Locate the cell with the specified text and output its [x, y] center coordinate. 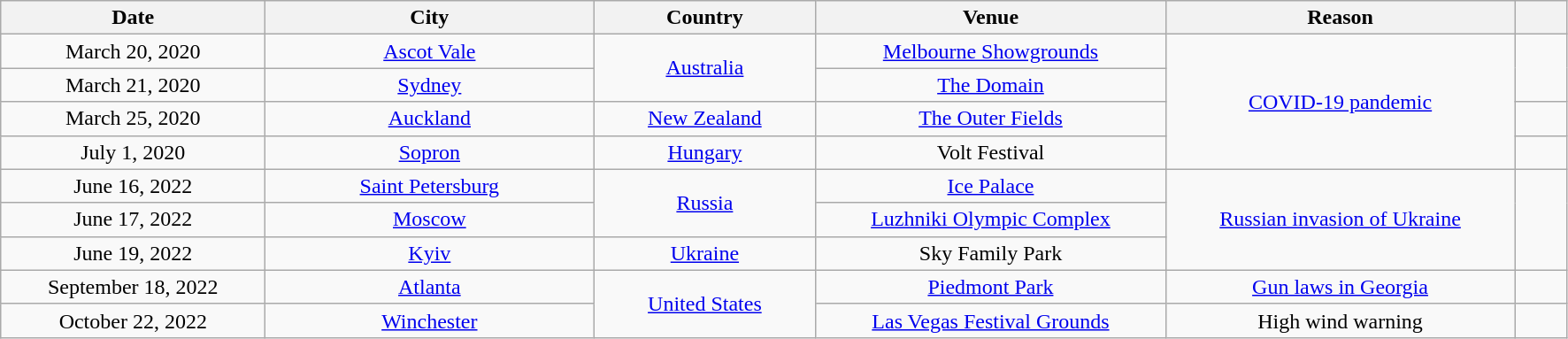
Reason [1340, 18]
July 1, 2020 [133, 152]
City [430, 18]
Kyiv [430, 253]
Sopron [430, 152]
Piedmont Park [991, 287]
The Outer Fields [991, 119]
March 25, 2020 [133, 119]
Ukraine [704, 253]
Sydney [430, 85]
March 21, 2020 [133, 85]
High wind warning [1340, 320]
March 20, 2020 [133, 51]
Hungary [704, 152]
Volt Festival [991, 152]
Auckland [430, 119]
New Zealand [704, 119]
COVID-19 pandemic [1340, 102]
Sky Family Park [991, 253]
Winchester [430, 320]
June 19, 2022 [133, 253]
Las Vegas Festival Grounds [991, 320]
Russian invasion of Ukraine [1340, 220]
Luzhniki Olympic Complex [991, 220]
The Domain [991, 85]
Date [133, 18]
September 18, 2022 [133, 287]
Venue [991, 18]
Atlanta [430, 287]
Russia [704, 203]
Gun laws in Georgia [1340, 287]
Melbourne Showgrounds [991, 51]
Moscow [430, 220]
October 22, 2022 [133, 320]
June 17, 2022 [133, 220]
Ascot Vale [430, 51]
United States [704, 304]
Ice Palace [991, 186]
Country [704, 18]
Saint Petersburg [430, 186]
Australia [704, 68]
June 16, 2022 [133, 186]
